Scan for the cell matching the given text and deliver its (X, Y) coordinate at center. 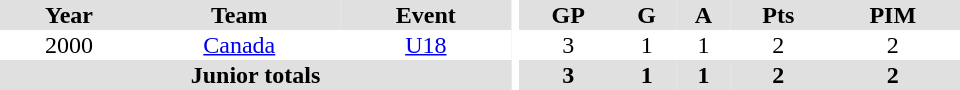
U18 (426, 45)
A (704, 15)
Team (240, 15)
Year (69, 15)
Junior totals (256, 75)
Canada (240, 45)
GP (568, 15)
Pts (778, 15)
PIM (893, 15)
G (646, 15)
Event (426, 15)
2000 (69, 45)
